Search for the cell housing the specified text and yield its (x, y) center coordinate. 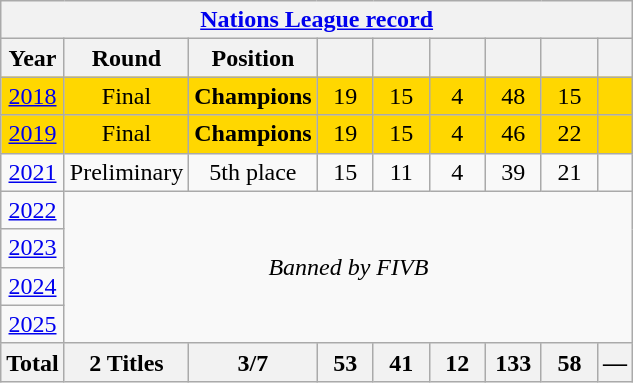
12 (457, 362)
Nations League record (317, 20)
Year (33, 58)
48 (513, 96)
5th place (253, 172)
Position (253, 58)
46 (513, 134)
Round (126, 58)
53 (345, 362)
2024 (33, 286)
Banned by FIVB (348, 267)
41 (401, 362)
3/7 (253, 362)
2025 (33, 324)
2 Titles (126, 362)
2018 (33, 96)
2023 (33, 248)
— (614, 362)
58 (569, 362)
11 (401, 172)
Total (33, 362)
21 (569, 172)
2021 (33, 172)
2019 (33, 134)
2022 (33, 210)
133 (513, 362)
Preliminary (126, 172)
22 (569, 134)
39 (513, 172)
